Search for the cell housing the specified text and yield its [X, Y] center coordinate. 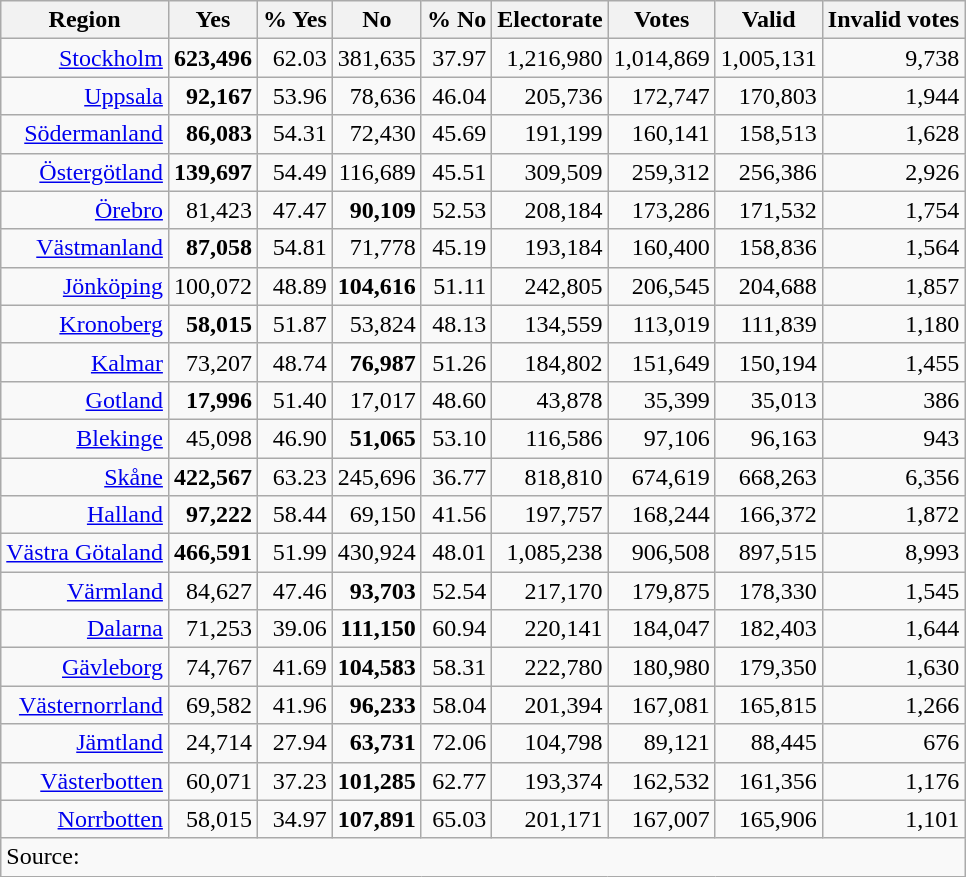
193,184 [550, 248]
69,150 [376, 515]
48.13 [456, 324]
381,635 [376, 58]
58.44 [294, 515]
47.47 [294, 210]
160,400 [662, 248]
1,630 [893, 667]
206,545 [662, 286]
165,906 [768, 819]
60,071 [212, 781]
Norrbotten [85, 819]
71,778 [376, 248]
1,644 [893, 629]
Source: [483, 857]
Västerbotten [85, 781]
51.26 [456, 362]
Västernorrland [85, 705]
73,207 [212, 362]
51.99 [294, 553]
161,356 [768, 781]
41.96 [294, 705]
245,696 [376, 477]
9,738 [893, 58]
111,839 [768, 324]
35,013 [768, 400]
116,586 [550, 438]
Stockholm [85, 58]
107,891 [376, 819]
48.74 [294, 362]
222,780 [550, 667]
54.31 [294, 134]
171,532 [768, 210]
97,106 [662, 438]
48.89 [294, 286]
162,532 [662, 781]
168,244 [662, 515]
242,805 [550, 286]
180,980 [662, 667]
466,591 [212, 553]
46.90 [294, 438]
% No [456, 20]
43,878 [550, 400]
72.06 [456, 743]
Valid [768, 20]
217,170 [550, 591]
Uppsala [85, 96]
27.94 [294, 743]
166,372 [768, 515]
Västra Götaland [85, 553]
Värmland [85, 591]
668,263 [768, 477]
104,616 [376, 286]
179,875 [662, 591]
Region [85, 20]
172,747 [662, 96]
Invalid votes [893, 20]
676 [893, 743]
72,430 [376, 134]
178,330 [768, 591]
No [376, 20]
63.23 [294, 477]
1,754 [893, 210]
167,081 [662, 705]
1,014,869 [662, 58]
Kronoberg [85, 324]
Gävleborg [85, 667]
818,810 [550, 477]
1,101 [893, 819]
17,996 [212, 400]
52.53 [456, 210]
204,688 [768, 286]
104,798 [550, 743]
6,356 [893, 477]
104,583 [376, 667]
Södermanland [85, 134]
134,559 [550, 324]
84,627 [212, 591]
45.19 [456, 248]
52.54 [456, 591]
96,233 [376, 705]
88,445 [768, 743]
62.77 [456, 781]
54.49 [294, 172]
116,689 [376, 172]
53.10 [456, 438]
54.81 [294, 248]
179,350 [768, 667]
201,394 [550, 705]
113,019 [662, 324]
93,703 [376, 591]
100,072 [212, 286]
158,836 [768, 248]
Dalarna [85, 629]
1,216,980 [550, 58]
8,993 [893, 553]
Gotland [85, 400]
256,386 [768, 172]
422,567 [212, 477]
943 [893, 438]
41.69 [294, 667]
62.03 [294, 58]
182,403 [768, 629]
220,141 [550, 629]
Jämtland [85, 743]
309,509 [550, 172]
1,455 [893, 362]
51.40 [294, 400]
37.97 [456, 58]
36.77 [456, 477]
48.60 [456, 400]
53,824 [376, 324]
170,803 [768, 96]
87,058 [212, 248]
191,199 [550, 134]
1,944 [893, 96]
173,286 [662, 210]
430,924 [376, 553]
1,628 [893, 134]
623,496 [212, 58]
101,285 [376, 781]
65.03 [456, 819]
58.04 [456, 705]
60.94 [456, 629]
184,047 [662, 629]
1,564 [893, 248]
Örebro [85, 210]
259,312 [662, 172]
197,757 [550, 515]
53.96 [294, 96]
Skåne [85, 477]
158,513 [768, 134]
48.01 [456, 553]
97,222 [212, 515]
89,121 [662, 743]
78,636 [376, 96]
205,736 [550, 96]
45,098 [212, 438]
34.97 [294, 819]
1,085,238 [550, 553]
1,005,131 [768, 58]
160,141 [662, 134]
90,109 [376, 210]
37.23 [294, 781]
% Yes [294, 20]
167,007 [662, 819]
39.06 [294, 629]
69,582 [212, 705]
386 [893, 400]
24,714 [212, 743]
81,423 [212, 210]
92,167 [212, 96]
41.56 [456, 515]
674,619 [662, 477]
51.87 [294, 324]
35,399 [662, 400]
46.04 [456, 96]
Östergötland [85, 172]
47.46 [294, 591]
74,767 [212, 667]
111,150 [376, 629]
906,508 [662, 553]
1,180 [893, 324]
63,731 [376, 743]
Kalmar [85, 362]
Blekinge [85, 438]
150,194 [768, 362]
1,872 [893, 515]
51.11 [456, 286]
58.31 [456, 667]
51,065 [376, 438]
2,926 [893, 172]
Västmanland [85, 248]
1,857 [893, 286]
Electorate [550, 20]
201,171 [550, 819]
1,176 [893, 781]
76,987 [376, 362]
184,802 [550, 362]
17,017 [376, 400]
165,815 [768, 705]
139,697 [212, 172]
96,163 [768, 438]
45.69 [456, 134]
Votes [662, 20]
193,374 [550, 781]
1,266 [893, 705]
Halland [85, 515]
897,515 [768, 553]
Jönköping [85, 286]
1,545 [893, 591]
45.51 [456, 172]
Yes [212, 20]
151,649 [662, 362]
71,253 [212, 629]
208,184 [550, 210]
86,083 [212, 134]
